From the cell containing the given text, extract its center point as (x, y) coordinate. 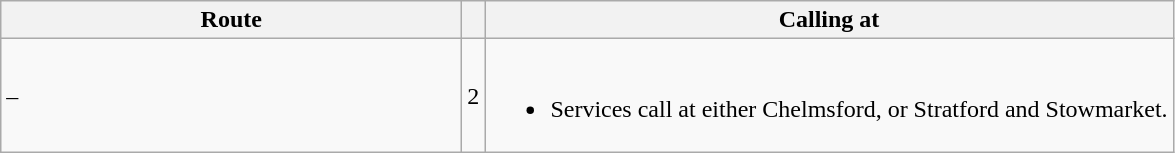
Services call at either Chelmsford, or Stratford and Stowmarket. (829, 96)
Route (232, 20)
2 (474, 96)
Calling at (829, 20)
– (232, 96)
